Detect which cell encompasses the target text, then output its (x, y) center coordinate. 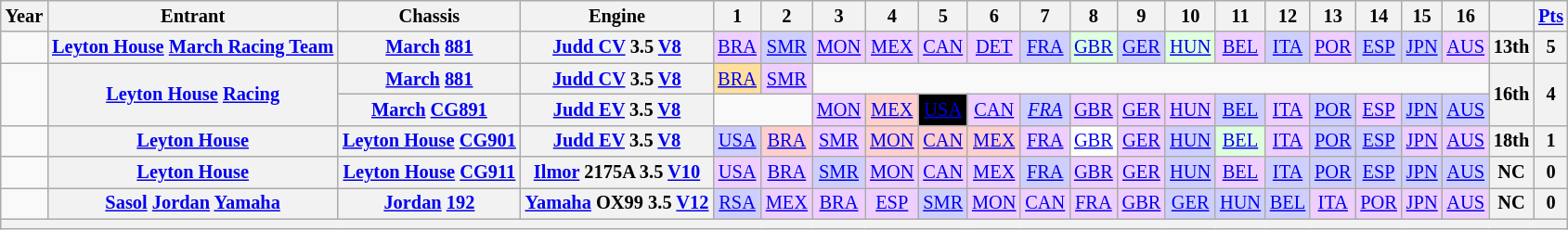
Sasol Jordan Yamaha (193, 203)
7 (1045, 16)
18th (1511, 141)
10 (1190, 16)
16th (1511, 95)
Leyton House CG911 (429, 172)
Jordan 192 (429, 203)
Yamaha OX99 3.5 V12 (617, 203)
Pts (1550, 16)
14 (1378, 16)
Leyton House Racing (193, 95)
Ilmor 2175A 3.5 V10 (617, 172)
15 (1422, 16)
12 (1288, 16)
Year (24, 16)
2 (787, 16)
13 (1333, 16)
Leyton House March Racing Team (193, 47)
6 (993, 16)
DET (993, 47)
Chassis (429, 16)
Leyton House CG901 (429, 141)
RSA (737, 203)
Engine (617, 16)
3 (839, 16)
Entrant (193, 16)
13th (1511, 47)
16 (1465, 16)
March CG891 (429, 109)
9 (1142, 16)
8 (1094, 16)
11 (1240, 16)
